Search for the cell housing the specified text and yield its [X, Y] center coordinate. 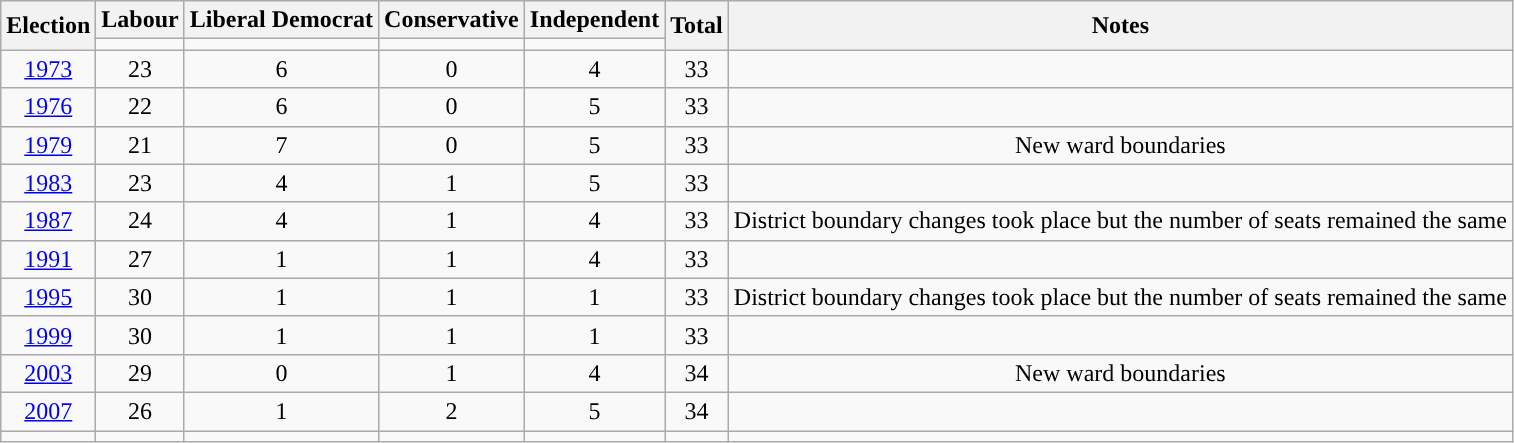
1987 [48, 221]
Liberal Democrat [281, 20]
2007 [48, 411]
Independent [594, 20]
Conservative [452, 20]
Notes [1120, 26]
1991 [48, 259]
29 [140, 373]
1976 [48, 107]
2 [452, 411]
22 [140, 107]
1983 [48, 183]
Total [697, 26]
1979 [48, 145]
2003 [48, 373]
26 [140, 411]
27 [140, 259]
1999 [48, 335]
1973 [48, 69]
Labour [140, 20]
1995 [48, 297]
Election [48, 26]
24 [140, 221]
21 [140, 145]
7 [281, 145]
